Locate the cell with the specified text and output its (X, Y) center coordinate. 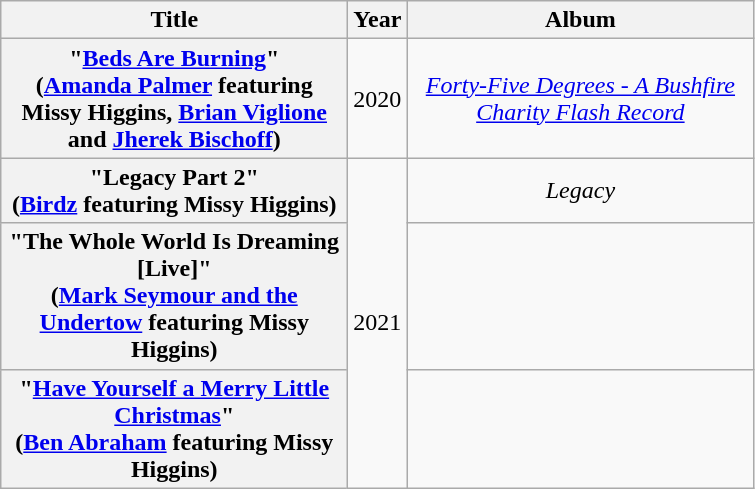
2020 (378, 98)
Forty-Five Degrees - A Bushfire Charity Flash Record (580, 98)
2021 (378, 323)
"The Whole World Is Dreaming [Live]"(Mark Seymour and the Undertow featuring Missy Higgins) (174, 296)
"Have Yourself a Merry Little Christmas"(Ben Abraham featuring Missy Higgins) (174, 428)
"Beds Are Burning"(Amanda Palmer featuring Missy Higgins, Brian Viglione and Jherek Bischoff) (174, 98)
"Legacy Part 2"(Birdz featuring Missy Higgins) (174, 190)
Album (580, 20)
Year (378, 20)
Title (174, 20)
Legacy (580, 190)
